Find where the given text appears and provide that cell's center as [x, y] coordinate. 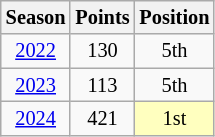
421 [102, 118]
2023 [36, 85]
130 [102, 51]
113 [102, 85]
Points [102, 17]
1st [175, 118]
Position [175, 17]
Season [36, 17]
2022 [36, 51]
2024 [36, 118]
